Identify which cell holds the provided text, then report its (x, y) central coordinate. 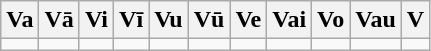
Vī (132, 20)
Ve (248, 20)
Vū (209, 20)
Vai (290, 20)
Vā (59, 20)
Vau (376, 20)
Vu (169, 20)
Vo (331, 20)
Va (20, 20)
V (415, 20)
Vi (96, 20)
